Find where the given text appears and provide that cell's center as (x, y) coordinate. 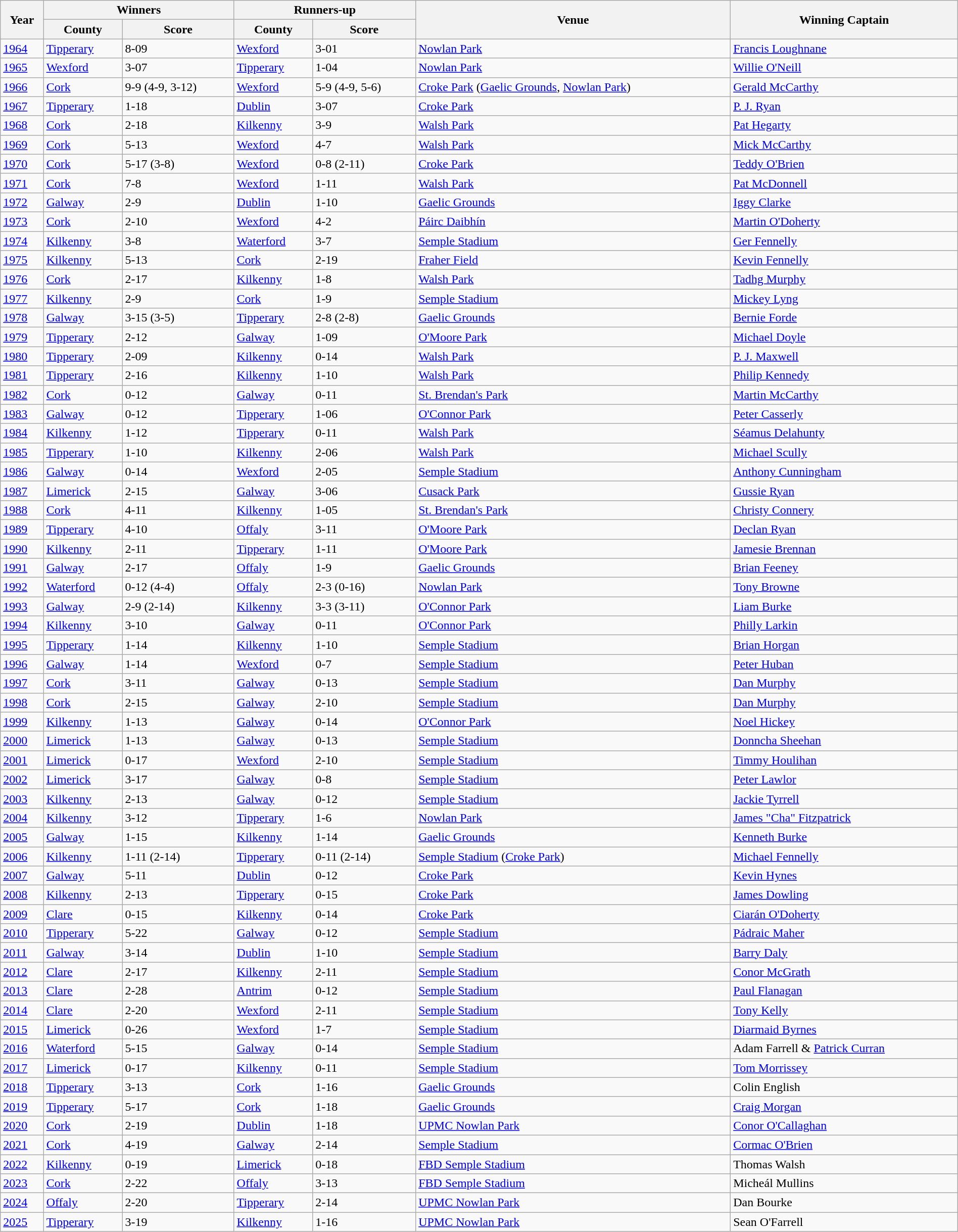
Philly Larkin (844, 626)
Runners-up (325, 10)
Gerald McCarthy (844, 87)
1-06 (364, 414)
Paul Flanagan (844, 991)
Ger Fennelly (844, 241)
2002 (22, 779)
Winners (138, 10)
1966 (22, 87)
Timmy Houlihan (844, 760)
Pádraic Maher (844, 933)
Teddy O'Brien (844, 164)
Barry Daly (844, 953)
Adam Farrell & Patrick Curran (844, 1049)
7-8 (178, 183)
2014 (22, 1010)
Mick McCarthy (844, 145)
2-06 (364, 452)
1-7 (364, 1029)
0-18 (364, 1164)
1-8 (364, 279)
1968 (22, 125)
Noel Hickey (844, 722)
3-01 (364, 49)
2024 (22, 1203)
2018 (22, 1087)
1998 (22, 702)
1-6 (364, 818)
4-2 (364, 221)
2000 (22, 741)
2022 (22, 1164)
0-8 (364, 779)
2013 (22, 991)
1976 (22, 279)
9-9 (4-9, 3-12) (178, 87)
1995 (22, 645)
Gussie Ryan (844, 491)
2009 (22, 914)
1990 (22, 548)
2006 (22, 857)
3-12 (178, 818)
Dan Bourke (844, 1203)
James Dowling (844, 895)
Pat McDonnell (844, 183)
1-11 (2-14) (178, 857)
3-15 (3-5) (178, 318)
3-9 (364, 125)
Iggy Clarke (844, 202)
1993 (22, 606)
2011 (22, 953)
1983 (22, 414)
Kevin Hynes (844, 876)
Tom Morrissey (844, 1068)
2008 (22, 895)
3-14 (178, 953)
1999 (22, 722)
5-11 (178, 876)
2-28 (178, 991)
5-17 (3-8) (178, 164)
1981 (22, 375)
Year (22, 20)
Brian Feeney (844, 568)
Mickey Lyng (844, 299)
Séamus Delahunty (844, 433)
Thomas Walsh (844, 1164)
Conor O'Callaghan (844, 1125)
1997 (22, 683)
1-15 (178, 837)
2-3 (0-16) (364, 587)
Ciarán O'Doherty (844, 914)
1977 (22, 299)
3-10 (178, 626)
2007 (22, 876)
Kevin Fennelly (844, 260)
2-8 (2-8) (364, 318)
Cormac O'Brien (844, 1145)
Craig Morgan (844, 1106)
James "Cha" Fitzpatrick (844, 818)
Bernie Forde (844, 318)
2015 (22, 1029)
2005 (22, 837)
1-09 (364, 337)
1982 (22, 395)
2-05 (364, 471)
Jamesie Brennan (844, 548)
0-11 (2-14) (364, 857)
Tadhg Murphy (844, 279)
2004 (22, 818)
1979 (22, 337)
2001 (22, 760)
2021 (22, 1145)
Croke Park (Gaelic Grounds, Nowlan Park) (573, 87)
1967 (22, 106)
Kenneth Burke (844, 837)
1-05 (364, 510)
1975 (22, 260)
4-7 (364, 145)
Peter Casserly (844, 414)
1986 (22, 471)
Peter Lawlor (844, 779)
2-22 (178, 1183)
1980 (22, 356)
1991 (22, 568)
P. J. Maxwell (844, 356)
3-19 (178, 1222)
5-17 (178, 1106)
1973 (22, 221)
Tony Kelly (844, 1010)
2016 (22, 1049)
0-19 (178, 1164)
2-12 (178, 337)
5-15 (178, 1049)
3-17 (178, 779)
1974 (22, 241)
1988 (22, 510)
1971 (22, 183)
Conor McGrath (844, 972)
0-7 (364, 664)
1989 (22, 529)
1970 (22, 164)
3-3 (3-11) (364, 606)
3-8 (178, 241)
Declan Ryan (844, 529)
0-12 (4-4) (178, 587)
1994 (22, 626)
Martin O'Doherty (844, 221)
0-8 (2-11) (364, 164)
Liam Burke (844, 606)
5-9 (4-9, 5-6) (364, 87)
5-22 (178, 933)
1964 (22, 49)
Colin English (844, 1087)
P. J. Ryan (844, 106)
Micheál Mullins (844, 1183)
Semple Stadium (Croke Park) (573, 857)
0-26 (178, 1029)
1978 (22, 318)
2017 (22, 1068)
Cusack Park (573, 491)
Michael Scully (844, 452)
Fraher Field (573, 260)
Michael Doyle (844, 337)
Diarmaid Byrnes (844, 1029)
1972 (22, 202)
2010 (22, 933)
Brian Horgan (844, 645)
Philip Kennedy (844, 375)
1969 (22, 145)
1985 (22, 452)
2003 (22, 798)
2025 (22, 1222)
1996 (22, 664)
2020 (22, 1125)
4-10 (178, 529)
Pat Hegarty (844, 125)
Anthony Cunningham (844, 471)
1965 (22, 68)
2-09 (178, 356)
1987 (22, 491)
Sean O'Farrell (844, 1222)
4-19 (178, 1145)
1992 (22, 587)
8-09 (178, 49)
Winning Captain (844, 20)
2-18 (178, 125)
1-12 (178, 433)
Christy Connery (844, 510)
2012 (22, 972)
Tony Browne (844, 587)
Jackie Tyrrell (844, 798)
2019 (22, 1106)
Peter Huban (844, 664)
2-16 (178, 375)
4-11 (178, 510)
2-9 (2-14) (178, 606)
Martin McCarthy (844, 395)
2023 (22, 1183)
Donncha Sheehan (844, 741)
Venue (573, 20)
Michael Fennelly (844, 857)
1984 (22, 433)
Willie O'Neill (844, 68)
3-06 (364, 491)
3-7 (364, 241)
1-04 (364, 68)
Francis Loughnane (844, 49)
Antrim (273, 991)
Páirc Daibhín (573, 221)
